Identify which cell holds the provided text, then report its [x, y] central coordinate. 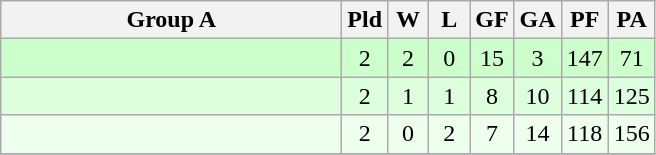
Group A [172, 20]
10 [538, 96]
71 [632, 58]
118 [584, 134]
125 [632, 96]
7 [492, 134]
14 [538, 134]
3 [538, 58]
147 [584, 58]
156 [632, 134]
W [408, 20]
GA [538, 20]
8 [492, 96]
PF [584, 20]
PA [632, 20]
114 [584, 96]
15 [492, 58]
GF [492, 20]
Pld [365, 20]
L [450, 20]
